Find where the given text appears and provide that cell's center as [x, y] coordinate. 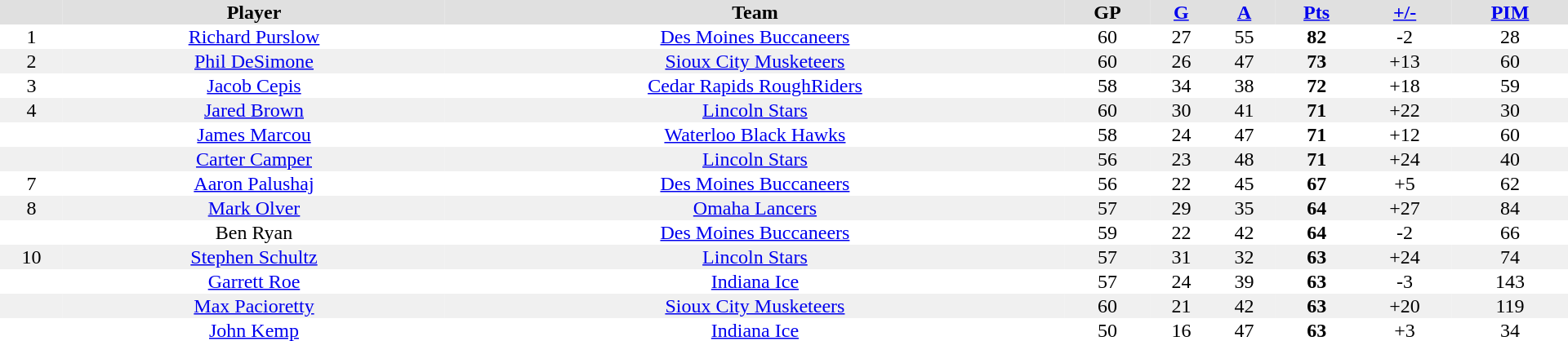
Mark Olver [254, 208]
Phil DeSimone [254, 61]
Aaron Palushaj [254, 184]
34 [1181, 86]
Jacob Cepis [254, 86]
Indiana Ice [755, 281]
+13 [1405, 61]
32 [1245, 257]
73 [1316, 61]
66 [1510, 232]
3 [31, 86]
Cedar Rapids RoughRiders [755, 86]
+12 [1405, 135]
Max Pacioretty [254, 306]
8 [31, 208]
45 [1245, 184]
G [1181, 12]
James Marcou [254, 135]
Team [755, 12]
27 [1181, 37]
1 [31, 37]
+5 [1405, 184]
4 [31, 110]
+27 [1405, 208]
119 [1510, 306]
Pts [1316, 12]
Waterloo Black Hawks [755, 135]
Stephen Schultz [254, 257]
35 [1245, 208]
48 [1245, 159]
+/- [1405, 12]
+22 [1405, 110]
10 [31, 257]
Player [254, 12]
Garrett Roe [254, 281]
62 [1510, 184]
67 [1316, 184]
74 [1510, 257]
143 [1510, 281]
29 [1181, 208]
Jared Brown [254, 110]
39 [1245, 281]
Omaha Lancers [755, 208]
82 [1316, 37]
+20 [1405, 306]
31 [1181, 257]
21 [1181, 306]
38 [1245, 86]
26 [1181, 61]
7 [31, 184]
28 [1510, 37]
-3 [1405, 281]
2 [31, 61]
Richard Purslow [254, 37]
Ben Ryan [254, 232]
41 [1245, 110]
23 [1181, 159]
72 [1316, 86]
Carter Camper [254, 159]
+18 [1405, 86]
55 [1245, 37]
A [1245, 12]
84 [1510, 208]
40 [1510, 159]
GP [1107, 12]
PIM [1510, 12]
